Return (x, y) of the center of cell containing provided text 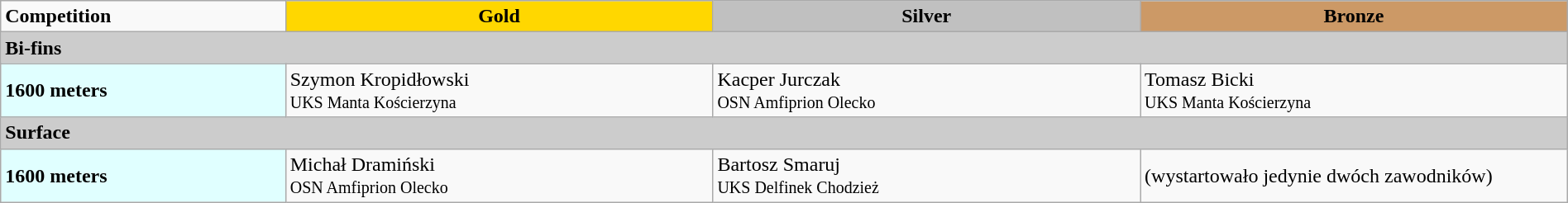
Tomasz BickiUKS Manta Kościerzyna (1355, 91)
Gold (500, 17)
Szymon KropidłowskiUKS Manta Kościerzyna (500, 91)
Competition (143, 17)
Bi-fins (784, 48)
Bartosz SmarujUKS Delfinek Chodzież (926, 175)
Surface (784, 133)
(wystartowało jedynie dwóch zawodników) (1355, 175)
Kacper JurczakOSN Amfiprion Olecko (926, 91)
Michał DramińskiOSN Amfiprion Olecko (500, 175)
Silver (926, 17)
Bronze (1355, 17)
